Determine the [x, y] coordinate at the center of the cell enclosing the given text.  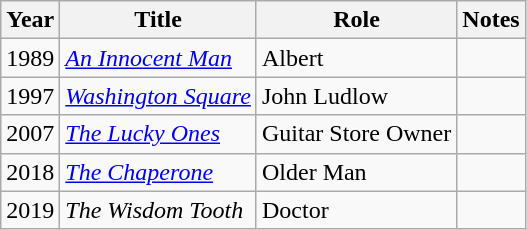
John Ludlow [356, 96]
Role [356, 20]
1989 [30, 58]
The Chaperone [158, 172]
Older Man [356, 172]
The Wisdom Tooth [158, 210]
2018 [30, 172]
2019 [30, 210]
The Lucky Ones [158, 134]
Year [30, 20]
Notes [491, 20]
Albert [356, 58]
2007 [30, 134]
Washington Square [158, 96]
1997 [30, 96]
Title [158, 20]
Guitar Store Owner [356, 134]
An Innocent Man [158, 58]
Doctor [356, 210]
